Pinpoint the cell where the given text exists, returning its (X, Y) midpoint coordinate. 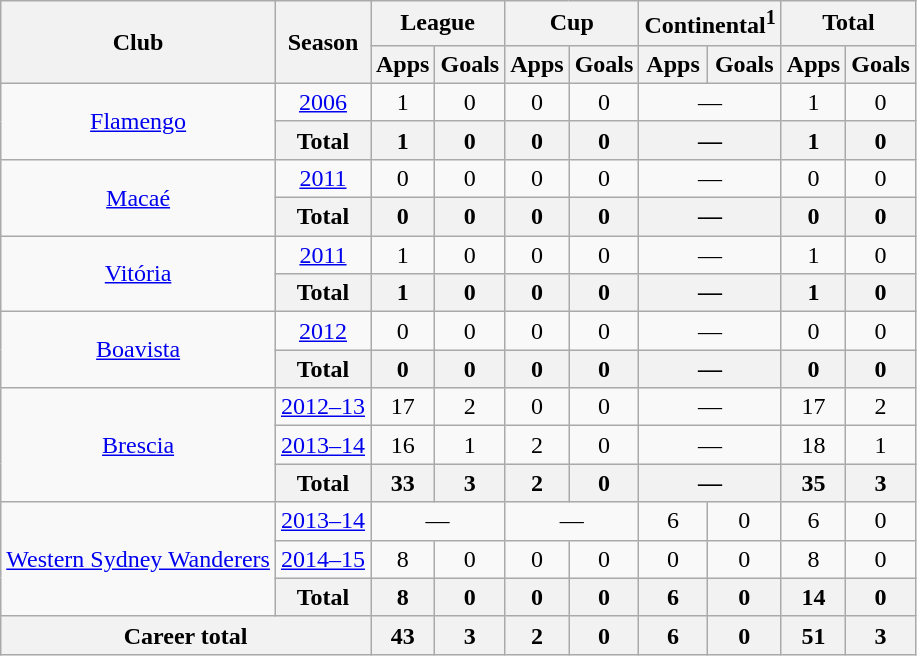
Vitória (138, 274)
2012–13 (322, 407)
51 (813, 635)
Macaé (138, 197)
43 (402, 635)
2012 (322, 331)
Brescia (138, 445)
Boavista (138, 350)
2006 (322, 102)
18 (813, 445)
16 (402, 445)
Club (138, 42)
35 (813, 483)
Season (322, 42)
2014–15 (322, 559)
Continental1 (710, 24)
Flamengo (138, 121)
33 (402, 483)
Career total (186, 635)
Western Sydney Wanderers (138, 559)
Cup (572, 24)
14 (813, 597)
League (437, 24)
